Identify which cell holds the provided text, then report its (X, Y) central coordinate. 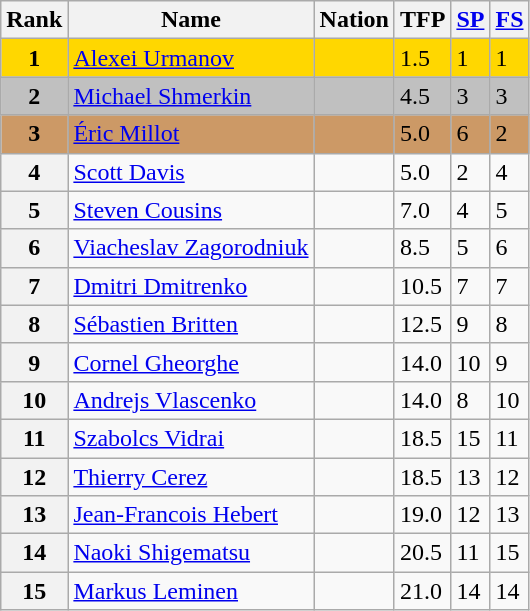
Dmitri Dmitrenko (191, 286)
10.5 (422, 286)
Sébastien Britten (191, 324)
8.5 (422, 248)
Thierry Cerez (191, 477)
SP (470, 20)
Scott Davis (191, 172)
12.5 (422, 324)
Viacheslav Zagorodniuk (191, 248)
Rank (34, 20)
Steven Cousins (191, 210)
4.5 (422, 96)
7.0 (422, 210)
Andrejs Vlascenko (191, 400)
Michael Shmerkin (191, 96)
Alexei Urmanov (191, 58)
21.0 (422, 591)
Éric Millot (191, 134)
TFP (422, 20)
Naoki Shigematsu (191, 553)
20.5 (422, 553)
Nation (354, 20)
FS (510, 20)
Cornel Gheorghe (191, 362)
1.5 (422, 58)
19.0 (422, 515)
Markus Leminen (191, 591)
Szabolcs Vidrai (191, 438)
Jean-Francois Hebert (191, 515)
Name (191, 20)
